From the cell containing the given text, extract its center point as [x, y] coordinate. 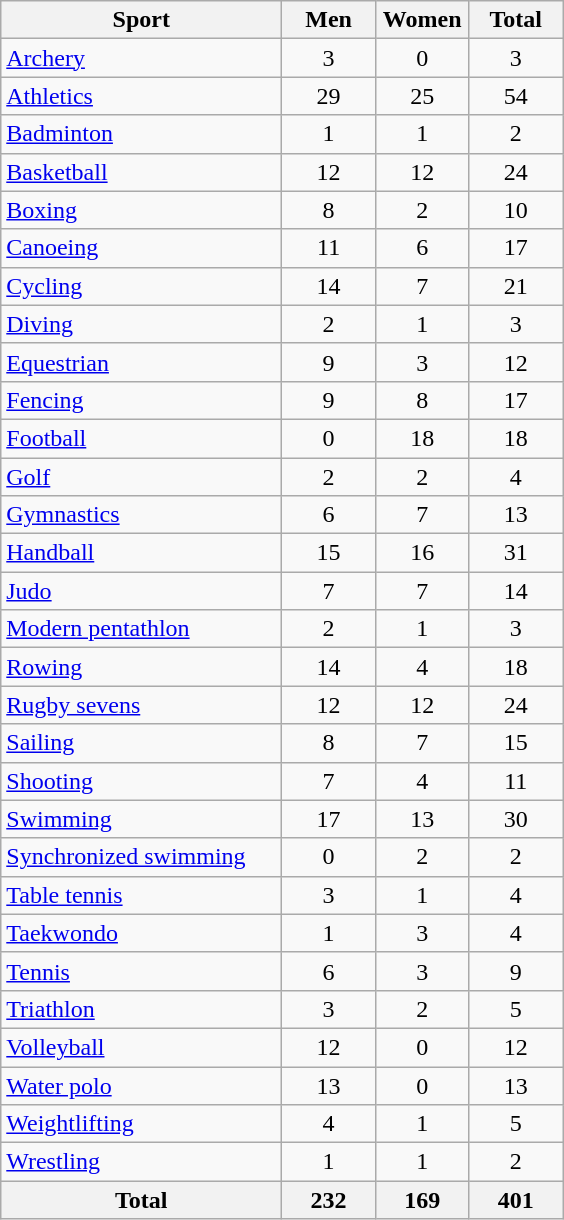
401 [516, 1200]
Modern pentathlon [142, 629]
Equestrian [142, 362]
30 [516, 819]
Table tennis [142, 895]
Taekwondo [142, 933]
Tennis [142, 971]
Golf [142, 477]
Judo [142, 591]
Swimming [142, 819]
Wrestling [142, 1162]
Fencing [142, 400]
Canoeing [142, 248]
Sport [142, 20]
Rugby sevens [142, 705]
Cycling [142, 286]
Football [142, 438]
Badminton [142, 134]
169 [422, 1200]
Weightlifting [142, 1124]
Athletics [142, 96]
Boxing [142, 210]
10 [516, 210]
31 [516, 553]
Women [422, 20]
21 [516, 286]
25 [422, 96]
Diving [142, 324]
Gymnastics [142, 515]
Triathlon [142, 1009]
Archery [142, 58]
232 [329, 1200]
29 [329, 96]
Synchronized swimming [142, 857]
Water polo [142, 1085]
Shooting [142, 781]
Men [329, 20]
16 [422, 553]
Basketball [142, 172]
Rowing [142, 667]
Volleyball [142, 1047]
Handball [142, 553]
54 [516, 96]
Sailing [142, 743]
